Capture the cell that displays the provided text and extract its [X, Y] central coordinate. 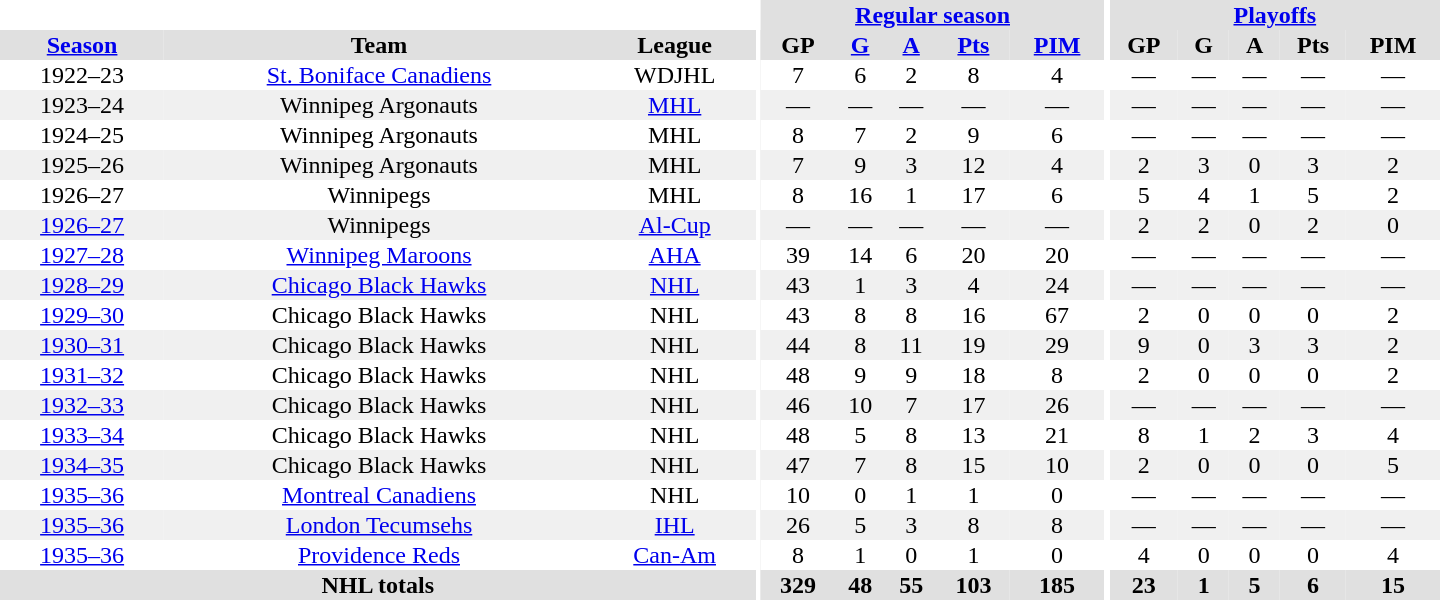
League [675, 45]
55 [912, 585]
1933–34 [82, 435]
1931–32 [82, 375]
WDJHL [675, 75]
London Tecumsehs [379, 525]
29 [1057, 345]
Regular season [932, 15]
12 [974, 165]
1928–29 [82, 285]
IHL [675, 525]
39 [798, 255]
23 [1144, 585]
1924–25 [82, 135]
1932–33 [82, 405]
1927–28 [82, 255]
47 [798, 465]
Montreal Canadiens [379, 495]
Winnipeg Maroons [379, 255]
19 [974, 345]
St. Boniface Canadiens [379, 75]
103 [974, 585]
46 [798, 405]
Team [379, 45]
1925–26 [82, 165]
Al-Cup [675, 225]
Can-Am [675, 555]
18 [974, 375]
AHA [675, 255]
Playoffs [1275, 15]
13 [974, 435]
67 [1057, 315]
Season [82, 45]
11 [912, 345]
14 [860, 255]
Providence Reds [379, 555]
1934–35 [82, 465]
1922–23 [82, 75]
1923–24 [82, 105]
NHL totals [378, 585]
44 [798, 345]
1929–30 [82, 315]
24 [1057, 285]
329 [798, 585]
1930–31 [82, 345]
21 [1057, 435]
185 [1057, 585]
